Detect which cell encompasses the target text, then output its (x, y) center coordinate. 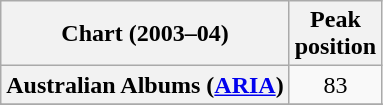
Peakposition (335, 34)
Chart (2003–04) (145, 34)
Australian Albums (ARIA) (145, 85)
83 (335, 85)
